Capture the cell that displays the provided text and extract its (x, y) central coordinate. 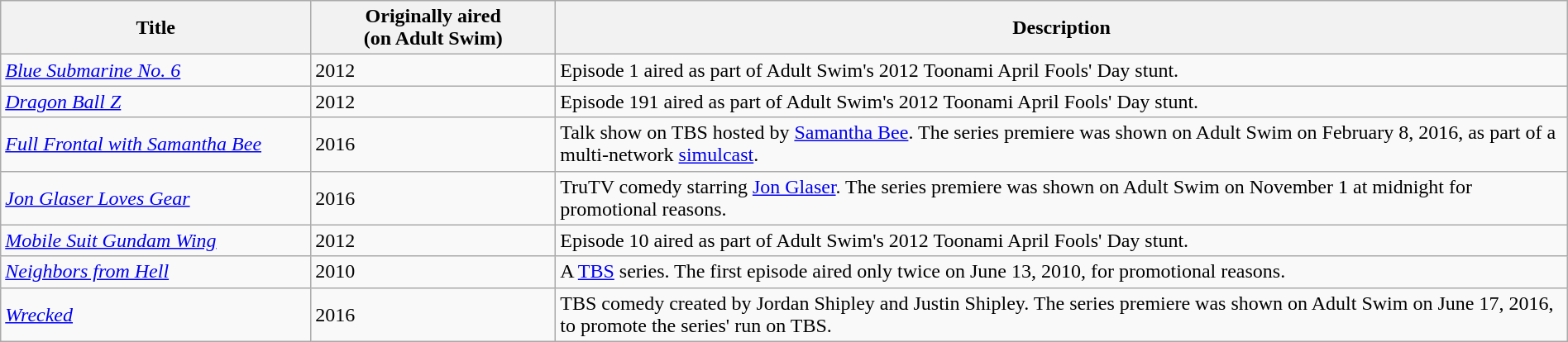
TruTV comedy starring Jon Glaser. The series premiere was shown on Adult Swim on November 1 at midnight for promotional reasons. (1062, 198)
2010 (433, 272)
Blue Submarine No. 6 (155, 70)
Episode 10 aired as part of Adult Swim's 2012 Toonami April Fools' Day stunt. (1062, 240)
A TBS series. The first episode aired only twice on June 13, 2010, for promotional reasons. (1062, 272)
Talk show on TBS hosted by Samantha Bee. The series premiere was shown on Adult Swim on February 8, 2016, as part of a multi-network simulcast. (1062, 144)
Dragon Ball Z (155, 102)
Neighbors from Hell (155, 272)
Title (155, 28)
Jon Glaser Loves Gear (155, 198)
Description (1062, 28)
Wrecked (155, 314)
Full Frontal with Samantha Bee (155, 144)
Episode 1 aired as part of Adult Swim's 2012 Toonami April Fools' Day stunt. (1062, 70)
Episode 191 aired as part of Adult Swim's 2012 Toonami April Fools' Day stunt. (1062, 102)
Mobile Suit Gundam Wing (155, 240)
Originally aired(on Adult Swim) (433, 28)
